Find where the given text appears and provide that cell's center as (x, y) coordinate. 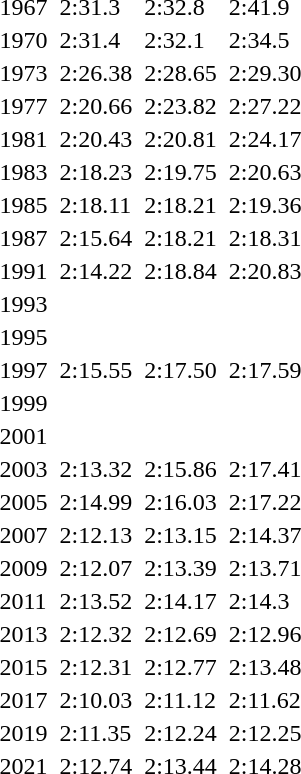
2:11.12 (181, 700)
2:11.35 (96, 733)
2:13.52 (96, 601)
2:14.99 (96, 502)
2:23.82 (181, 106)
2:20.81 (181, 139)
2:12.31 (96, 667)
2:12.24 (181, 733)
2:15.64 (96, 238)
2:26.38 (96, 73)
2:14.22 (96, 271)
2:12.13 (96, 535)
2:19.75 (181, 172)
2:13.15 (181, 535)
2:13.39 (181, 568)
2:18.84 (181, 271)
2:32.1 (181, 40)
2:12.07 (96, 568)
2:12.32 (96, 634)
2:12.69 (181, 634)
2:20.66 (96, 106)
2:13.32 (96, 469)
2:18.23 (96, 172)
2:16.03 (181, 502)
2:28.65 (181, 73)
2:20.43 (96, 139)
2:14.17 (181, 601)
2:17.50 (181, 370)
2:15.55 (96, 370)
2:12.77 (181, 667)
2:31.4 (96, 40)
2:15.86 (181, 469)
2:18.11 (96, 205)
2:10.03 (96, 700)
